Identify which cell holds the provided text, then report its [x, y] central coordinate. 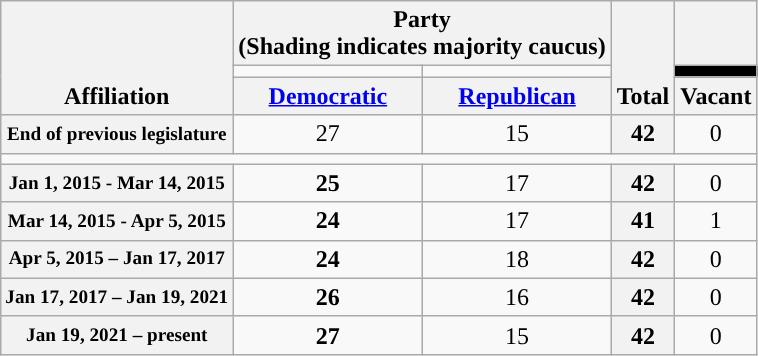
Total [643, 58]
41 [643, 221]
End of previous legislature [117, 134]
Mar 14, 2015 - Apr 5, 2015 [117, 221]
1 [716, 221]
Party (Shading indicates majority caucus) [422, 34]
Jan 19, 2021 – present [117, 335]
25 [328, 183]
Democratic [328, 96]
Jan 1, 2015 - Mar 14, 2015 [117, 183]
Affiliation [117, 58]
18 [517, 259]
26 [328, 297]
Jan 17, 2017 – Jan 19, 2021 [117, 297]
Republican [517, 96]
Apr 5, 2015 – Jan 17, 2017 [117, 259]
Vacant [716, 96]
16 [517, 297]
